Extract the (X, Y) coordinate from the center of the cell holding the provided text.  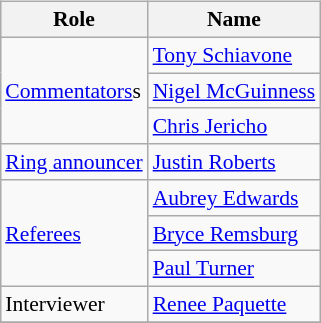
Name (234, 20)
Aubrey Edwards (234, 198)
Tony Schiavone (234, 55)
Renee Paquette (234, 305)
Commentatorss (74, 90)
Paul Turner (234, 269)
Justin Roberts (234, 162)
Chris Jericho (234, 126)
Referees (74, 234)
Interviewer (74, 305)
Bryce Remsburg (234, 233)
Role (74, 20)
Nigel McGuinness (234, 91)
Ring announcer (74, 162)
